Determine the (X, Y) coordinate at the center of the cell enclosing the given text.  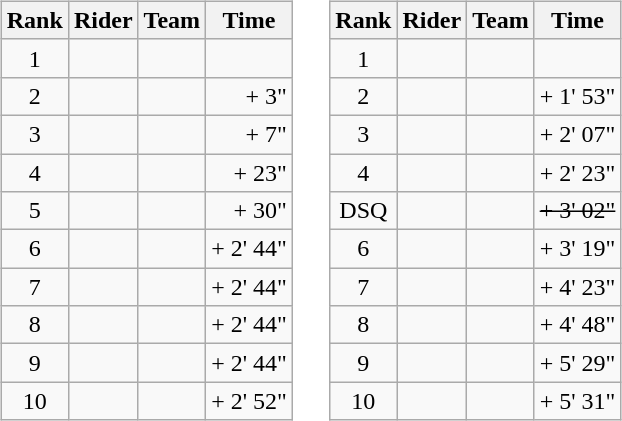
+ 30" (250, 211)
+ 3' 02" (578, 211)
+ 5' 29" (578, 363)
+ 4' 48" (578, 325)
+ 2' 07" (578, 134)
+ 3' 19" (578, 249)
+ 2' 23" (578, 173)
+ 4' 23" (578, 287)
DSQ (364, 211)
+ 1' 53" (578, 96)
+ 2' 52" (250, 401)
+ 7" (250, 134)
+ 5' 31" (578, 401)
5 (34, 211)
+ 3" (250, 96)
+ 23" (250, 173)
